Scan for the cell matching the given text and deliver its [X, Y] coordinate at center. 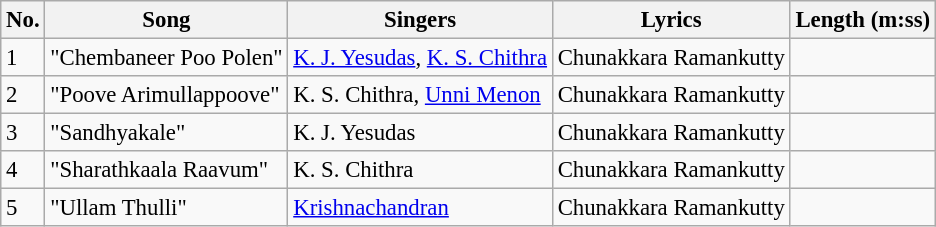
Krishnachandran [420, 208]
Length (m:ss) [862, 20]
"Sharathkaala Raavum" [166, 170]
Singers [420, 20]
"Chembaneer Poo Polen" [166, 58]
5 [23, 208]
Lyrics [671, 20]
Song [166, 20]
"Sandhyakale" [166, 133]
K. J. Yesudas, K. S. Chithra [420, 58]
"Ullam Thulli" [166, 208]
K. S. Chithra [420, 170]
"Poove Arimullappoove" [166, 95]
4 [23, 170]
K. S. Chithra, Unni Menon [420, 95]
K. J. Yesudas [420, 133]
No. [23, 20]
3 [23, 133]
1 [23, 58]
2 [23, 95]
